Search for the cell housing the specified text and yield its (X, Y) center coordinate. 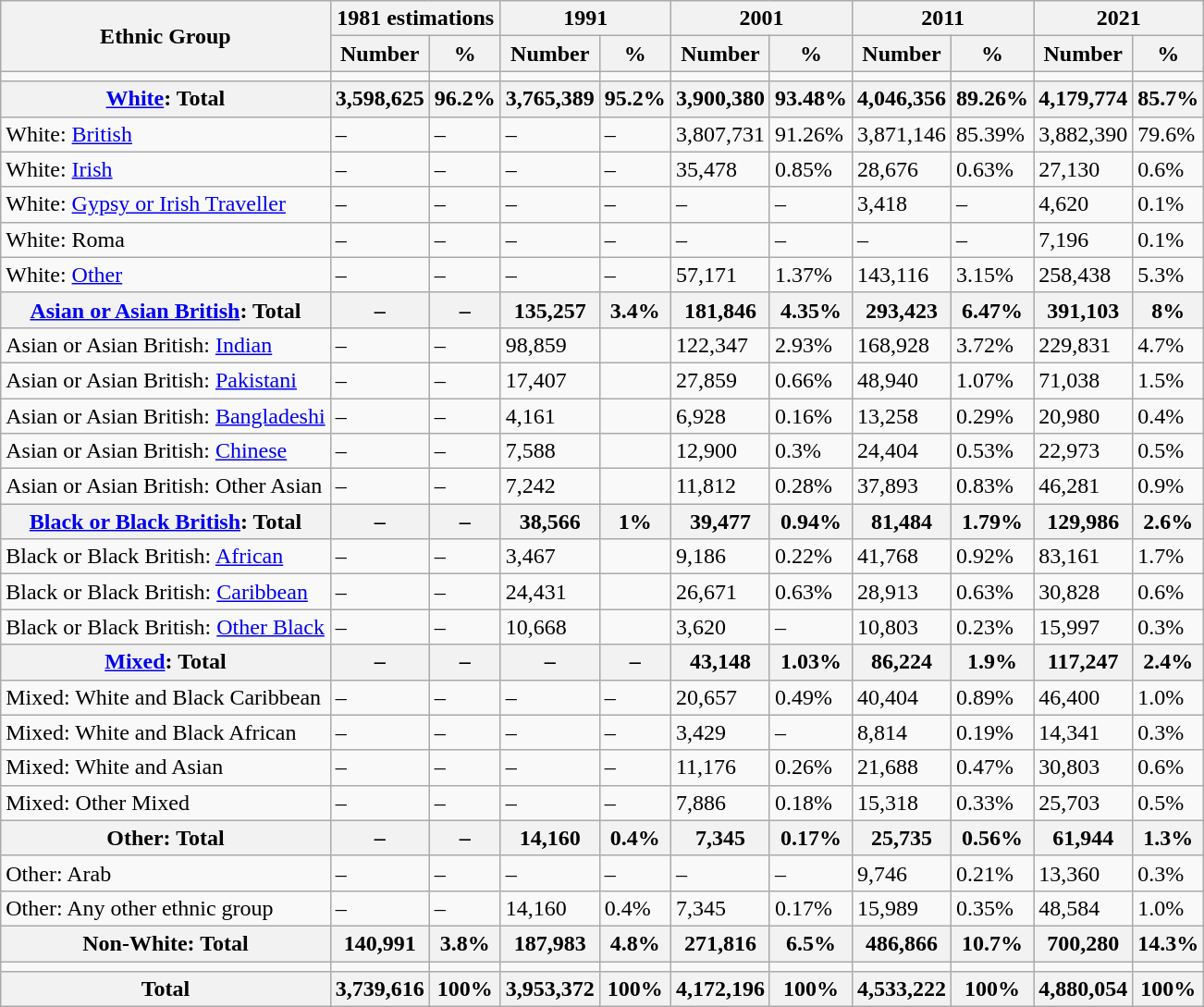
7,588 (549, 451)
13,360 (1084, 873)
10,668 (549, 627)
2.4% (1169, 662)
700,280 (1084, 943)
3,900,380 (719, 99)
7,196 (1084, 239)
122,347 (719, 345)
4,172,196 (719, 989)
20,980 (1084, 415)
1.3% (1169, 838)
48,940 (901, 380)
140,991 (379, 943)
4,880,054 (1084, 989)
129,986 (1084, 522)
25,735 (901, 838)
6.47% (993, 310)
0.35% (993, 908)
Asian or Asian British: Total (166, 310)
0.29% (993, 415)
1.03% (810, 662)
11,176 (719, 768)
0.9% (1169, 486)
4,161 (549, 415)
3,882,390 (1084, 134)
3.72% (993, 345)
1.37% (810, 275)
22,973 (1084, 451)
96.2% (464, 99)
293,423 (901, 310)
98,859 (549, 345)
3,620 (719, 627)
27,130 (1084, 169)
30,803 (1084, 768)
15,318 (901, 803)
0.33% (993, 803)
0.19% (993, 732)
2.6% (1169, 522)
Asian or Asian British: Pakistani (166, 380)
0.94% (810, 522)
43,148 (719, 662)
1.5% (1169, 380)
0.83% (993, 486)
40,404 (901, 697)
0.85% (810, 169)
95.2% (634, 99)
117,247 (1084, 662)
168,928 (901, 345)
4.35% (810, 310)
28,913 (901, 592)
26,671 (719, 592)
0.16% (810, 415)
4,533,222 (901, 989)
0.56% (993, 838)
11,812 (719, 486)
1% (634, 522)
24,404 (901, 451)
Mixed: Other Mixed (166, 803)
Black or Black British: African (166, 557)
1.7% (1169, 557)
15,989 (901, 908)
41,768 (901, 557)
27,859 (719, 380)
25,703 (1084, 803)
187,983 (549, 943)
Black or Black British: Total (166, 522)
Mixed: White and Black African (166, 732)
4,046,356 (901, 99)
7,242 (549, 486)
4,179,774 (1084, 99)
Other: Any other ethnic group (166, 908)
229,831 (1084, 345)
3,467 (549, 557)
1991 (585, 18)
8,814 (901, 732)
85.39% (993, 134)
143,116 (901, 275)
258,438 (1084, 275)
39,477 (719, 522)
White: Total (166, 99)
7,886 (719, 803)
85.7% (1169, 99)
0.49% (810, 697)
6.5% (810, 943)
46,281 (1084, 486)
6,928 (719, 415)
81,484 (901, 522)
0.23% (993, 627)
Total (166, 989)
3,598,625 (379, 99)
24,431 (549, 592)
30,828 (1084, 592)
4,620 (1084, 204)
0.21% (993, 873)
Mixed: White and Black Caribbean (166, 697)
14,341 (1084, 732)
Mixed: Total (166, 662)
Other: Arab (166, 873)
3,807,731 (719, 134)
391,103 (1084, 310)
9,186 (719, 557)
0.18% (810, 803)
White: Roma (166, 239)
0.53% (993, 451)
38,566 (549, 522)
Asian or Asian British: Indian (166, 345)
0.66% (810, 380)
Black or Black British: Caribbean (166, 592)
9,746 (901, 873)
83,161 (1084, 557)
20,657 (719, 697)
2.93% (810, 345)
28,676 (901, 169)
14.3% (1169, 943)
Asian or Asian British: Other Asian (166, 486)
10.7% (993, 943)
93.48% (810, 99)
91.26% (810, 134)
12,900 (719, 451)
21,688 (901, 768)
57,171 (719, 275)
1.9% (993, 662)
79.6% (1169, 134)
Black or Black British: Other Black (166, 627)
Asian or Asian British: Chinese (166, 451)
3,871,146 (901, 134)
3,953,372 (549, 989)
Asian or Asian British: Bangladeshi (166, 415)
35,478 (719, 169)
271,816 (719, 943)
Other: Total (166, 838)
0.22% (810, 557)
135,257 (549, 310)
0.92% (993, 557)
3.4% (634, 310)
486,866 (901, 943)
Ethnic Group (166, 36)
89.26% (993, 99)
13,258 (901, 415)
2001 (761, 18)
8% (1169, 310)
61,944 (1084, 838)
2021 (1119, 18)
46,400 (1084, 697)
5.3% (1169, 275)
0.28% (810, 486)
1981 estimations (415, 18)
White: British (166, 134)
10,803 (901, 627)
3.8% (464, 943)
2011 (942, 18)
3,739,616 (379, 989)
Non-White: Total (166, 943)
White: Gypsy or Irish Traveller (166, 204)
17,407 (549, 380)
1.79% (993, 522)
86,224 (901, 662)
White: Other (166, 275)
Mixed: White and Asian (166, 768)
37,893 (901, 486)
3,765,389 (549, 99)
15,997 (1084, 627)
48,584 (1084, 908)
White: Irish (166, 169)
3.15% (993, 275)
0.47% (993, 768)
4.8% (634, 943)
0.26% (810, 768)
4.7% (1169, 345)
71,038 (1084, 380)
0.89% (993, 697)
3,418 (901, 204)
181,846 (719, 310)
1.07% (993, 380)
3,429 (719, 732)
